Return the (X, Y) coordinate for the center point of the cell that contains the specified text.  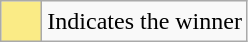
Indicates the winner (145, 22)
